Determine the (X, Y) coordinate at the center of the cell enclosing the given text.  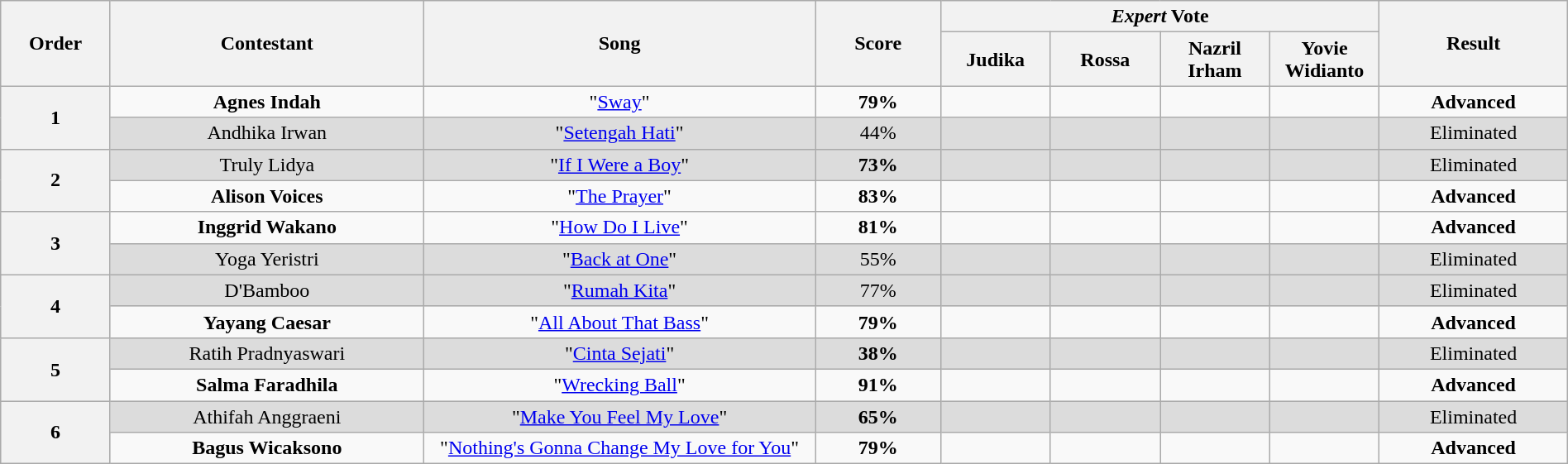
44% (878, 133)
81% (878, 227)
Yayang Caesar (266, 322)
"Setengah Hati" (619, 133)
83% (878, 196)
1 (56, 117)
"Make You Feel My Love" (619, 416)
Contestant (266, 43)
Song (619, 43)
Judika (996, 60)
"Sway" (619, 102)
Yovie Widianto (1325, 60)
55% (878, 259)
5 (56, 369)
Order (56, 43)
91% (878, 385)
3 (56, 243)
"Back at One" (619, 259)
Andhika Irwan (266, 133)
77% (878, 290)
Result (1474, 43)
Yoga Yeristri (266, 259)
73% (878, 165)
38% (878, 353)
Ratih Pradnyaswari (266, 353)
"Cinta Sejati" (619, 353)
Rossa (1105, 60)
Salma Faradhila (266, 385)
Expert Vote (1159, 17)
Nazril Irham (1216, 60)
"The Prayer" (619, 196)
D'Bamboo (266, 290)
"Rumah Kita" (619, 290)
Athifah Anggraeni (266, 416)
"How Do I Live" (619, 227)
Score (878, 43)
Inggrid Wakano (266, 227)
"If I Were a Boy" (619, 165)
Agnes Indah (266, 102)
6 (56, 432)
2 (56, 180)
Truly Lidya (266, 165)
Bagus Wicaksono (266, 448)
Alison Voices (266, 196)
"Nothing's Gonna Change My Love for You" (619, 448)
"Wrecking Ball" (619, 385)
4 (56, 306)
65% (878, 416)
"All About That Bass" (619, 322)
